Extract the (X, Y) coordinate from the center of the cell holding the provided text.  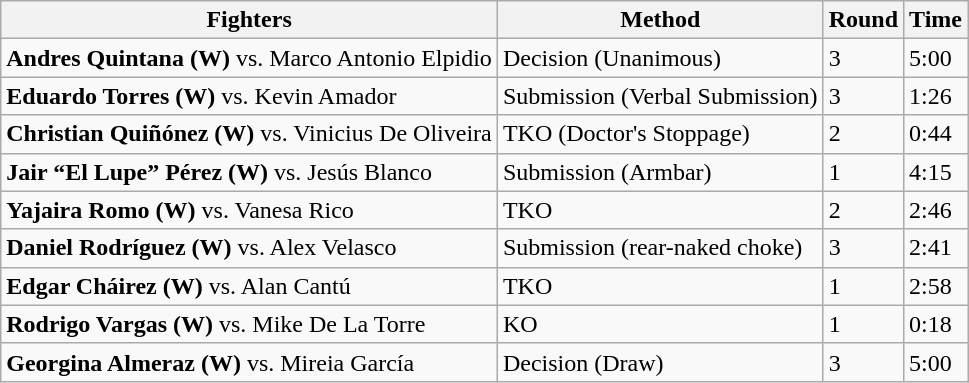
Time (936, 20)
Christian Quiñónez (W) vs. Vinicius De Oliveira (250, 134)
KO (660, 324)
Round (863, 20)
Decision (Draw) (660, 362)
Submission (rear-naked choke) (660, 248)
Eduardo Torres (W) vs. Kevin Amador (250, 96)
Decision (Unanimous) (660, 58)
Yajaira Romo (W) vs. Vanesa Rico (250, 210)
1:26 (936, 96)
Daniel Rodríguez (W) vs. Alex Velasco (250, 248)
Fighters (250, 20)
Submission (Armbar) (660, 172)
Edgar Cháirez (W) vs. Alan Cantú (250, 286)
2:46 (936, 210)
0:44 (936, 134)
Rodrigo Vargas (W) vs. Mike De La Torre (250, 324)
Submission (Verbal Submission) (660, 96)
4:15 (936, 172)
Jair “El Lupe” Pérez (W) vs. Jesús Blanco (250, 172)
Method (660, 20)
Andres Quintana (W) vs. Marco Antonio Elpidio (250, 58)
2:58 (936, 286)
TKO (Doctor's Stoppage) (660, 134)
Georgina Almeraz (W) vs. Mireia García (250, 362)
0:18 (936, 324)
2:41 (936, 248)
